Provide the (x, y) coordinate of the cell's center where the given text is located.  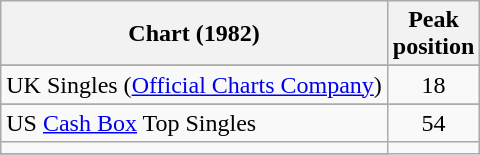
US Cash Box Top Singles (194, 123)
Chart (1982) (194, 34)
Peakposition (433, 34)
18 (433, 85)
UK Singles (Official Charts Company) (194, 85)
54 (433, 123)
